Identify which cell holds the provided text, then report its (x, y) central coordinate. 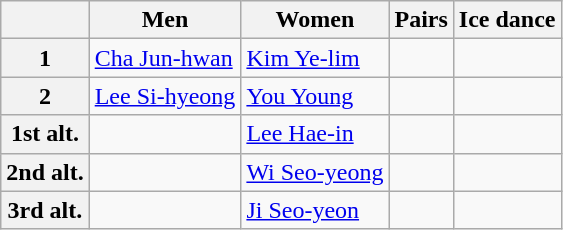
Ji Seo-yeon (315, 210)
Women (315, 20)
Ice dance (507, 20)
Cha Jun-hwan (165, 58)
Lee Hae-in (315, 134)
2nd alt. (45, 172)
Pairs (421, 20)
1 (45, 58)
Lee Si-hyeong (165, 96)
You Young (315, 96)
Wi Seo-yeong (315, 172)
Kim Ye-lim (315, 58)
1st alt. (45, 134)
Men (165, 20)
2 (45, 96)
3rd alt. (45, 210)
